Pinpoint the cell where the given text exists, returning its (x, y) midpoint coordinate. 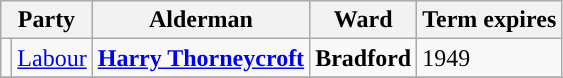
Bradford (364, 58)
Ward (364, 20)
1949 (490, 58)
Term expires (490, 20)
Party (46, 20)
Alderman (200, 20)
Harry Thorneycroft (200, 58)
Labour (52, 58)
